Capture the cell that displays the provided text and extract its [x, y] central coordinate. 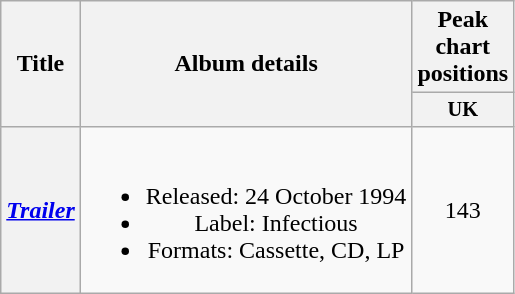
Peak chart positions [463, 47]
Released: 24 October 1994Label: InfectiousFormats: Cassette, CD, LP [246, 210]
UK [463, 110]
143 [463, 210]
Trailer [41, 210]
Album details [246, 64]
Title [41, 64]
